Pinpoint the cell where the given text exists, returning its [x, y] midpoint coordinate. 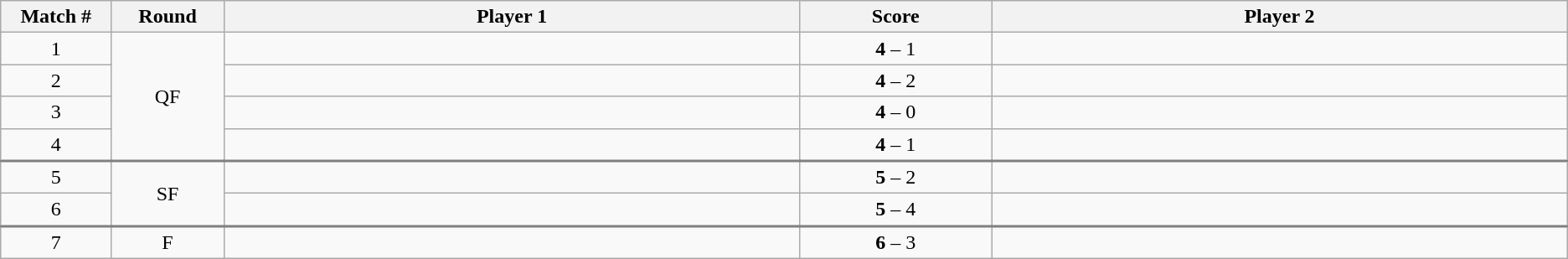
Player 1 [511, 17]
1 [56, 49]
F [168, 241]
Match # [56, 17]
5 [56, 178]
Player 2 [1280, 17]
Round [168, 17]
2 [56, 80]
4 – 2 [896, 80]
4 – 0 [896, 112]
QF [168, 97]
4 [56, 144]
5 – 2 [896, 178]
6 – 3 [896, 241]
SF [168, 194]
6 [56, 210]
Score [896, 17]
5 – 4 [896, 210]
7 [56, 241]
3 [56, 112]
